Scan for the cell matching the given text and deliver its [x, y] coordinate at center. 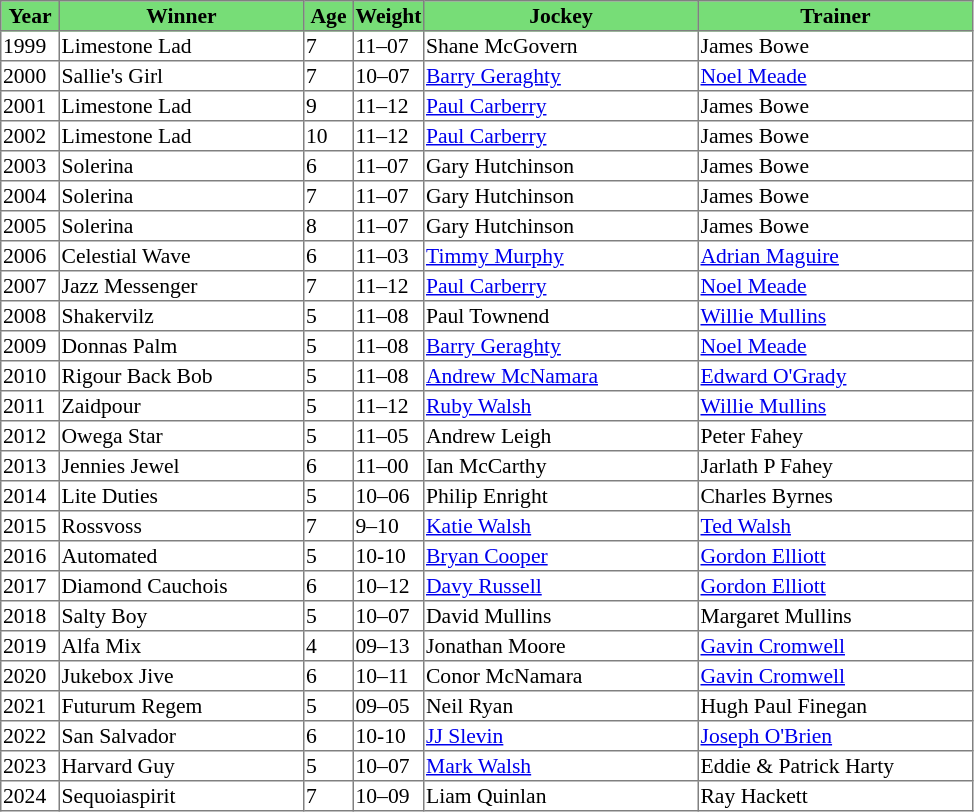
2005 [30, 226]
2003 [30, 166]
Futurum Regem [181, 706]
David Mullins [561, 616]
Jarlath P Fahey [835, 466]
1999 [30, 46]
Rigour Back Bob [181, 376]
2018 [30, 616]
Automated [181, 556]
Celestial Wave [181, 256]
Shane McGovern [561, 46]
Ruby Walsh [561, 406]
Jockey [561, 16]
Jazz Messenger [181, 286]
Margaret Mullins [835, 616]
Sallie's Girl [181, 76]
2012 [30, 436]
Age [329, 16]
10–09 [388, 796]
Liam Quinlan [561, 796]
11–03 [388, 256]
Peter Fahey [835, 436]
2014 [30, 496]
2010 [30, 376]
Neil Ryan [561, 706]
Adrian Maguire [835, 256]
Charles Byrnes [835, 496]
2016 [30, 556]
Paul Townend [561, 316]
2007 [30, 286]
Diamond Cauchois [181, 586]
Shakervilz [181, 316]
Andrew Leigh [561, 436]
Philip Enright [561, 496]
2022 [30, 736]
Ted Walsh [835, 526]
9–10 [388, 526]
11–00 [388, 466]
09–13 [388, 646]
9 [329, 106]
2002 [30, 136]
2008 [30, 316]
Mark Walsh [561, 766]
Alfa Mix [181, 646]
Joseph O'Brien [835, 736]
Jonathan Moore [561, 646]
10–06 [388, 496]
Edward O'Grady [835, 376]
Donnas Palm [181, 346]
2021 [30, 706]
11–05 [388, 436]
Conor McNamara [561, 676]
Eddie & Patrick Harty [835, 766]
Jukebox Jive [181, 676]
2009 [30, 346]
Jennies Jewel [181, 466]
Weight [388, 16]
Lite Duties [181, 496]
Ray Hackett [835, 796]
Sequoiaspirit [181, 796]
Andrew McNamara [561, 376]
Ian McCarthy [561, 466]
2000 [30, 76]
2006 [30, 256]
Year [30, 16]
2024 [30, 796]
Salty Boy [181, 616]
Harvard Guy [181, 766]
San Salvador [181, 736]
Timmy Murphy [561, 256]
Trainer [835, 16]
2020 [30, 676]
Owega Star [181, 436]
09–05 [388, 706]
Katie Walsh [561, 526]
Rossvoss [181, 526]
2001 [30, 106]
Winner [181, 16]
Hugh Paul Finegan [835, 706]
2011 [30, 406]
2015 [30, 526]
2019 [30, 646]
Bryan Cooper [561, 556]
Zaidpour [181, 406]
10–12 [388, 586]
2004 [30, 196]
2023 [30, 766]
JJ Slevin [561, 736]
4 [329, 646]
Davy Russell [561, 586]
10–11 [388, 676]
2013 [30, 466]
2017 [30, 586]
10 [329, 136]
8 [329, 226]
